For the text-containing cell, return its midpoint in [x, y] coordinate format. 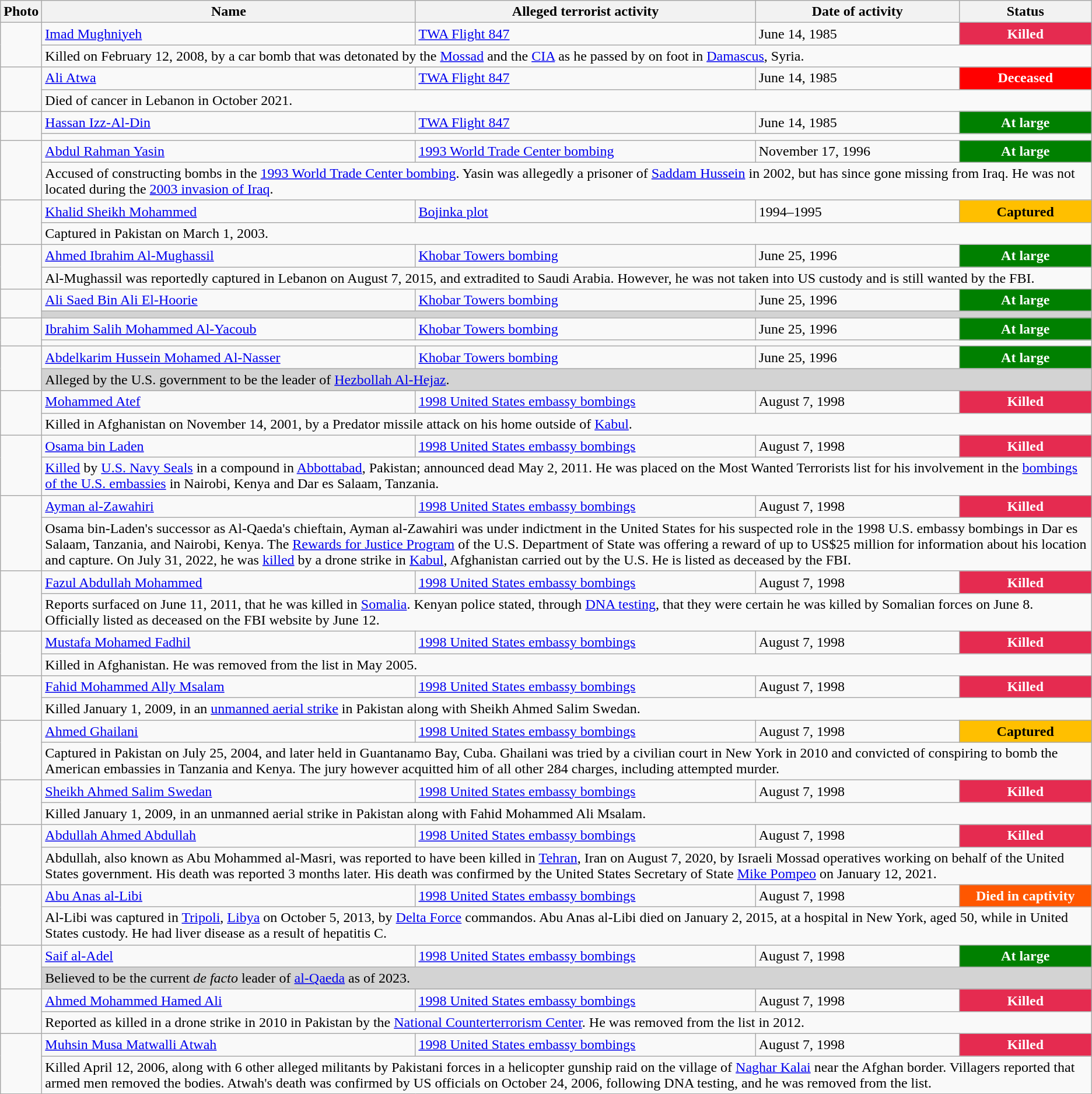
Killed in Afghanistan on November 14, 2001, by a Predator missile attack on his home outside of Kabul. [567, 424]
1993 World Trade Center bombing [586, 151]
Deceased [1025, 78]
Saif al-Adel [229, 956]
Status [1025, 12]
Abdullah Ahmed Abdullah [229, 836]
Killed January 1, 2009, in an unmanned aerial strike in Pakistan along with Fahid Mohammed Ali Msalam. [567, 814]
Died in captivity [1025, 896]
Ali Saed Bin Ali El-Hoorie [229, 300]
1994–1995 [857, 211]
Ahmed Ibrahim Al-Mughassil [229, 255]
Abdelkarim Hussein Mohamed Al-Nasser [229, 357]
Mohammed Atef [229, 402]
Killed in Afghanistan. He was removed from the list in May 2005. [567, 664]
Ahmed Ghailani [229, 731]
Abdul Rahman Yasin [229, 151]
November 17, 1996 [857, 151]
Died of cancer in Lebanon in October 2021. [567, 100]
Date of activity [857, 12]
Name [229, 12]
Imad Mughniyeh [229, 34]
Ali Atwa [229, 78]
Abu Anas al-Libi [229, 896]
Muhsin Musa Matwalli Atwah [229, 1044]
Alleged terrorist activity [586, 12]
Photo [21, 12]
Fahid Mohammed Ally Msalam [229, 687]
Bojinka plot [586, 211]
Ayman al-Zawahiri [229, 506]
Osama bin Laden [229, 446]
Mustafa Mohamed Fadhil [229, 642]
Killed on February 12, 2008, by a car bomb that was detonated by the Mossad and the CIA as he passed by on foot in Damascus, Syria. [567, 56]
Khalid Sheikh Mohammed [229, 211]
Believed to be the current de facto leader of al-Qaeda as of 2023. [567, 978]
Killed January 1, 2009, in an unmanned aerial strike in Pakistan along with Sheikh Ahmed Salim Swedan. [567, 709]
Ahmed Mohammed Hamed Ali [229, 1000]
Ibrahim Salih Mohammed Al-Yacoub [229, 329]
Sheikh Ahmed Salim Swedan [229, 791]
Reported as killed in a drone strike in 2010 in Pakistan by the National Counterterrorism Center. He was removed from the list in 2012. [567, 1022]
Hassan Izz-Al-Din [229, 122]
Fazul Abdullah Mohammed [229, 582]
Alleged by the U.S. government to be the leader of Hezbollah Al-Hejaz. [567, 380]
Captured in Pakistan on March 1, 2003. [567, 233]
